Detect which cell encompasses the target text, then output its [x, y] center coordinate. 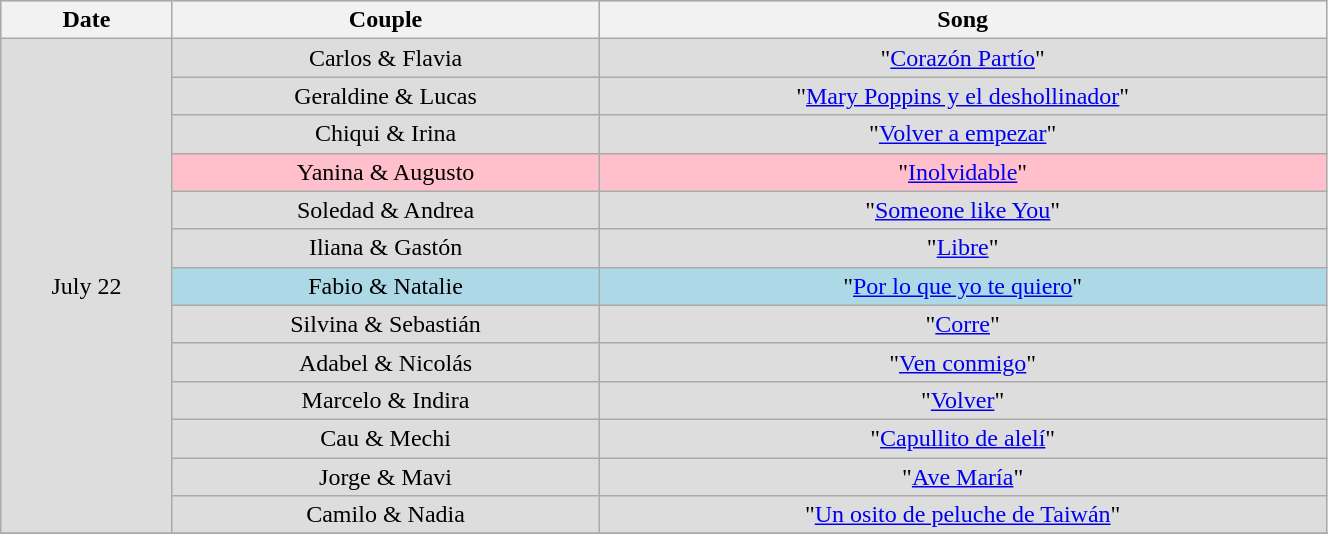
"Someone like You" [963, 210]
"Corre" [963, 324]
"Un osito de peluche de Taiwán" [963, 515]
"Volver a empezar" [963, 134]
"Corazón Partío" [963, 58]
Couple [386, 20]
Carlos & Flavia [386, 58]
Date [86, 20]
July 22 [86, 286]
"Libre" [963, 248]
"Inolvidable" [963, 172]
Chiqui & Irina [386, 134]
Silvina & Sebastián [386, 324]
"Mary Poppins y el deshollinador" [963, 96]
Camilo & Nadia [386, 515]
Geraldine & Lucas [386, 96]
"Ven conmigo" [963, 362]
Soledad & Andrea [386, 210]
Song [963, 20]
Cau & Mechi [386, 438]
Marcelo & Indira [386, 400]
Iliana & Gastón [386, 248]
Fabio & Natalie [386, 286]
Jorge & Mavi [386, 477]
Adabel & Nicolás [386, 362]
"Volver" [963, 400]
"Ave María" [963, 477]
"Capullito de alelí" [963, 438]
"Por lo que yo te quiero" [963, 286]
Yanina & Augusto [386, 172]
